Capture the cell that displays the provided text and extract its (X, Y) central coordinate. 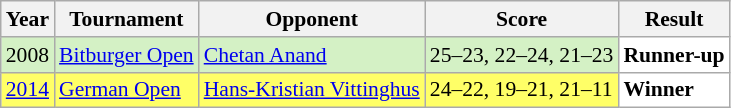
Result (674, 19)
2014 (28, 90)
Bitburger Open (126, 55)
Score (522, 19)
Opponent (312, 19)
24–22, 19–21, 21–11 (522, 90)
Winner (674, 90)
Chetan Anand (312, 55)
Hans-Kristian Vittinghus (312, 90)
2008 (28, 55)
Year (28, 19)
German Open (126, 90)
25–23, 22–24, 21–23 (522, 55)
Tournament (126, 19)
Runner-up (674, 55)
